Find where the given text appears and provide that cell's center as (x, y) coordinate. 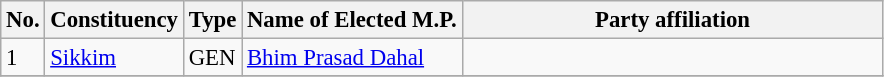
Name of Elected M.P. (352, 20)
Type (212, 20)
1 (23, 58)
Sikkim (114, 58)
Constituency (114, 20)
Party affiliation (672, 20)
No. (23, 20)
Bhim Prasad Dahal (352, 58)
GEN (212, 58)
